Identify which cell holds the provided text, then report its [X, Y] central coordinate. 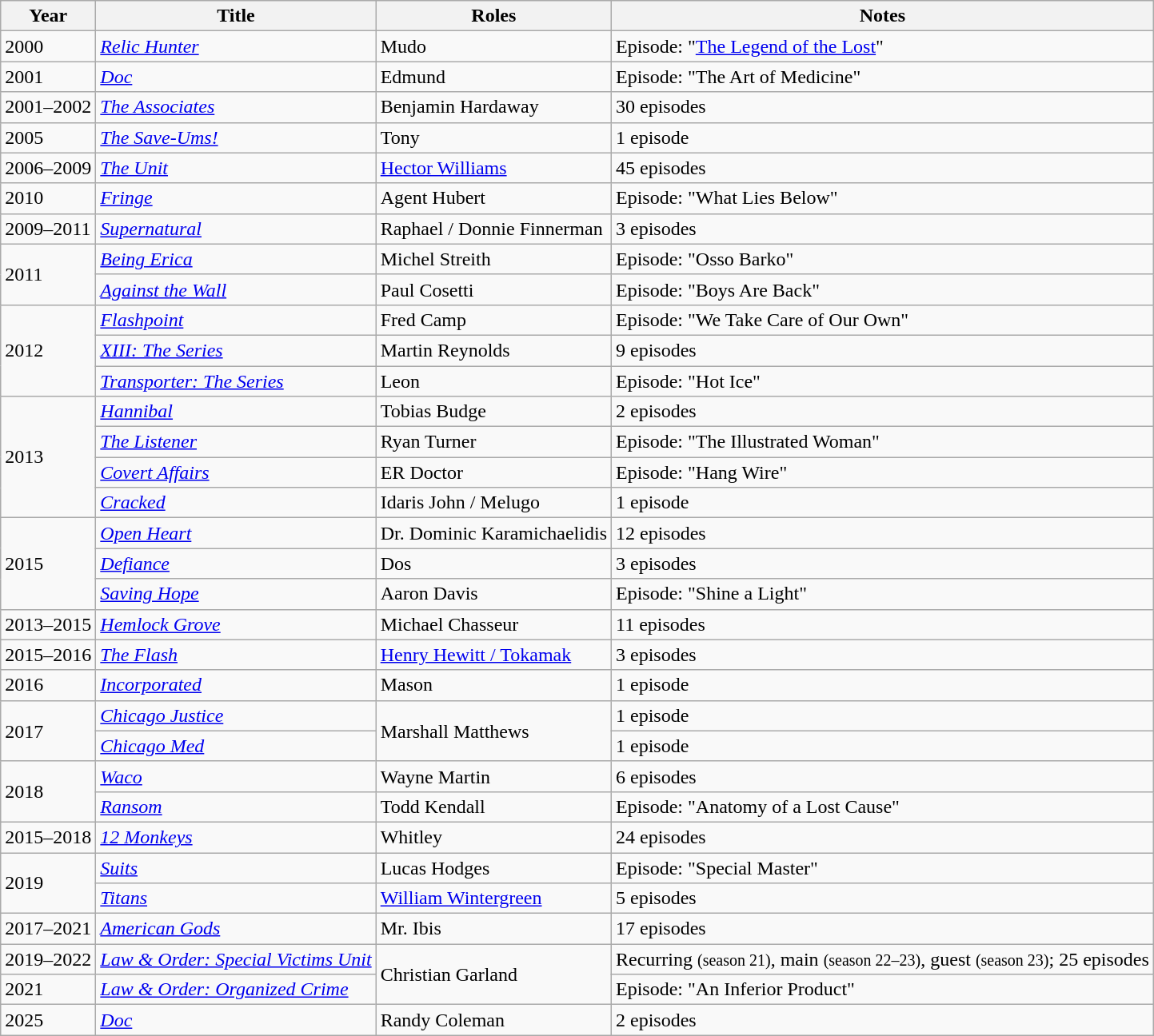
2019 [48, 883]
Notes [883, 16]
Leon [493, 381]
2019–2022 [48, 959]
24 episodes [883, 837]
Episode: "We Take Care of Our Own" [883, 320]
2001 [48, 77]
2021 [48, 990]
Recurring (season 21), main (season 22–23), guest (season 23); 25 episodes [883, 959]
2025 [48, 1020]
Wayne Martin [493, 776]
Randy Coleman [493, 1020]
Roles [493, 16]
Michael Chasseur [493, 624]
Cracked [236, 503]
Martin Reynolds [493, 350]
Incorporated [236, 685]
2015–2016 [48, 655]
2017 [48, 731]
2006–2009 [48, 168]
2010 [48, 198]
Fred Camp [493, 320]
Titans [236, 899]
Episode: "Boys Are Back" [883, 289]
2013 [48, 457]
Saving Hope [236, 594]
2005 [48, 137]
Supernatural [236, 229]
Waco [236, 776]
11 episodes [883, 624]
Mr. Ibis [493, 929]
2015 [48, 564]
Marshall Matthews [493, 731]
2018 [48, 791]
2016 [48, 685]
Relic Hunter [236, 46]
Ryan Turner [493, 442]
2012 [48, 350]
Flashpoint [236, 320]
Aaron Davis [493, 594]
45 episodes [883, 168]
Hannibal [236, 412]
Dos [493, 564]
Episode: "The Legend of the Lost" [883, 46]
Mason [493, 685]
Chicago Med [236, 746]
Law & Order: Organized Crime [236, 990]
The Flash [236, 655]
Whitley [493, 837]
Paul Cosetti [493, 289]
Title [236, 16]
Suits [236, 867]
2009–2011 [48, 229]
Episode: "Special Master" [883, 867]
Benjamin Hardaway [493, 107]
Being Erica [236, 259]
12 episodes [883, 533]
Episode: "The Illustrated Woman" [883, 442]
Edmund [493, 77]
6 episodes [883, 776]
Against the Wall [236, 289]
Year [48, 16]
2013–2015 [48, 624]
The Associates [236, 107]
2017–2021 [48, 929]
Episode: "Osso Barko" [883, 259]
Idaris John / Melugo [493, 503]
William Wintergreen [493, 899]
Episode: "An Inferior Product" [883, 990]
Transporter: The Series [236, 381]
Covert Affairs [236, 472]
Hector Williams [493, 168]
XIII: The Series [236, 350]
Episode: "What Lies Below" [883, 198]
2011 [48, 274]
Tobias Budge [493, 412]
Open Heart [236, 533]
5 episodes [883, 899]
The Unit [236, 168]
Episode: "Anatomy of a Lost Cause" [883, 807]
The Listener [236, 442]
Episode: "The Art of Medicine" [883, 77]
American Gods [236, 929]
Lucas Hodges [493, 867]
Ransom [236, 807]
Agent Hubert [493, 198]
Todd Kendall [493, 807]
2001–2002 [48, 107]
Hemlock Grove [236, 624]
2000 [48, 46]
The Save-Ums! [236, 137]
Episode: "Hot Ice" [883, 381]
Tony [493, 137]
Episode: "Shine a Light" [883, 594]
ER Doctor [493, 472]
Christian Garland [493, 974]
Defiance [236, 564]
Raphael / Donnie Finnerman [493, 229]
Chicago Justice [236, 715]
Law & Order: Special Victims Unit [236, 959]
Dr. Dominic Karamichaelidis [493, 533]
30 episodes [883, 107]
Michel Streith [493, 259]
Episode: "Hang Wire" [883, 472]
12 Monkeys [236, 837]
Mudo [493, 46]
17 episodes [883, 929]
Henry Hewitt / Tokamak [493, 655]
9 episodes [883, 350]
2015–2018 [48, 837]
Fringe [236, 198]
